Scan for the cell matching the given text and deliver its [X, Y] coordinate at center. 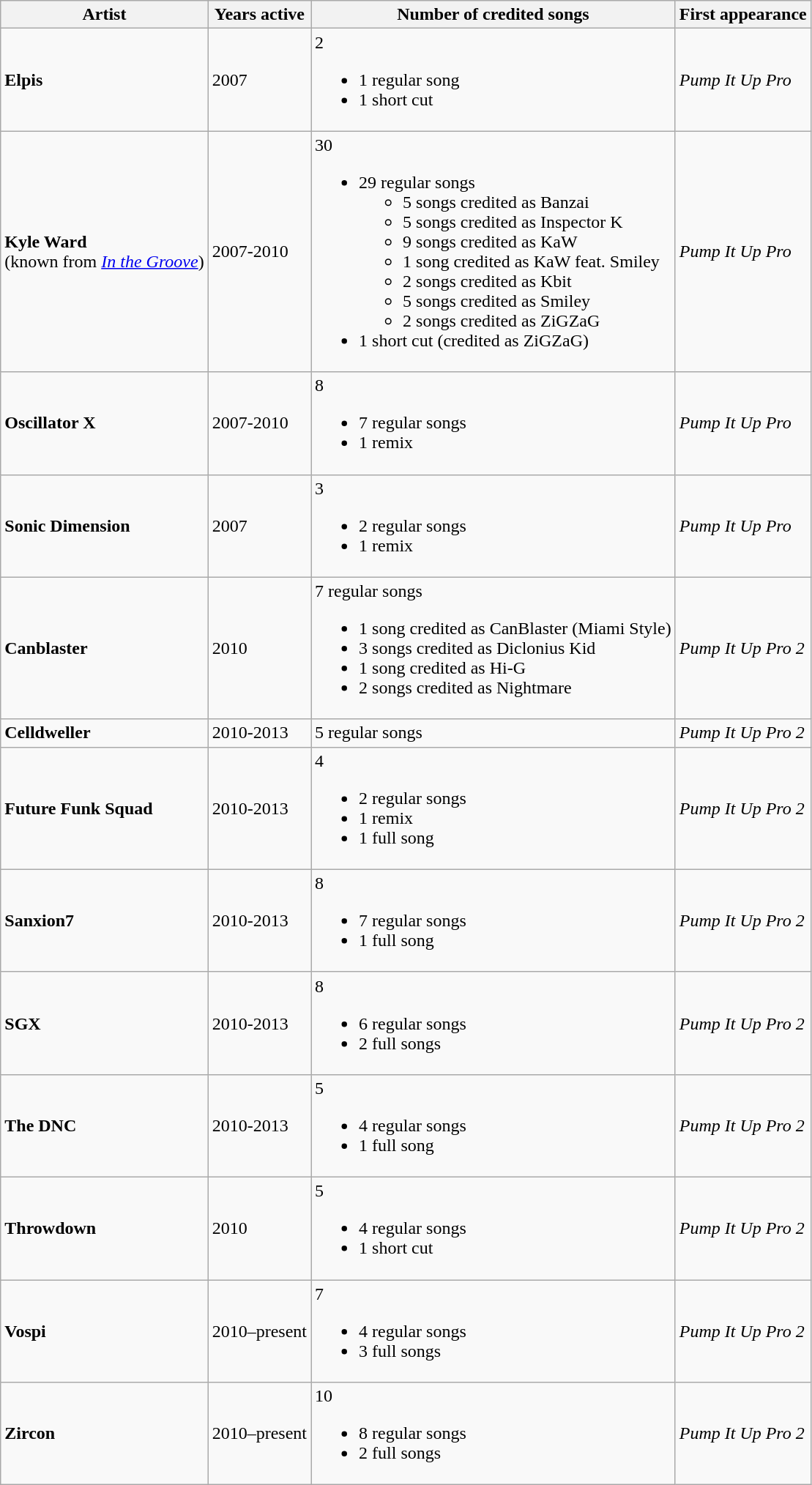
Number of credited songs [493, 15]
The DNC [104, 1125]
54 regular songs1 short cut [493, 1228]
Artist [104, 15]
Sonic Dimension [104, 526]
Kyle Ward(known from In the Groove) [104, 252]
Zircon [104, 1434]
Future Funk Squad [104, 808]
First appearance [742, 15]
32 regular songs1 remix [493, 526]
7 regular songs1 song credited as CanBlaster (Miami Style)3 songs credited as Diclonius Kid1 song credited as Hi-G2 songs credited as Nightmare [493, 648]
SGX [104, 1023]
Vospi [104, 1331]
42 regular songs1 remix1 full song [493, 808]
87 regular songs1 remix [493, 423]
Sanxion7 [104, 920]
Canblaster [104, 648]
5 regular songs [493, 733]
74 regular songs3 full songs [493, 1331]
Elpis [104, 80]
21 regular song1 short cut [493, 80]
87 regular songs1 full song [493, 920]
86 regular songs2 full songs [493, 1023]
Throwdown [104, 1228]
Oscillator X [104, 423]
54 regular songs1 full song [493, 1125]
Years active [259, 15]
108 regular songs2 full songs [493, 1434]
Celldweller [104, 733]
